Find where the given text appears and provide that cell's center as [X, Y] coordinate. 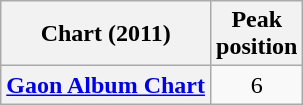
Gaon Album Chart [106, 85]
6 [257, 85]
Chart (2011) [106, 34]
Peakposition [257, 34]
